Find where the given text appears and provide that cell's center as [X, Y] coordinate. 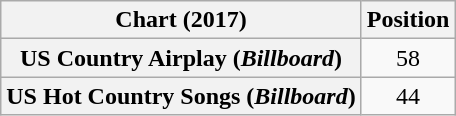
44 [408, 96]
US Country Airplay (Billboard) [181, 58]
US Hot Country Songs (Billboard) [181, 96]
58 [408, 58]
Position [408, 20]
Chart (2017) [181, 20]
